From the cell containing the given text, extract its center point as [x, y] coordinate. 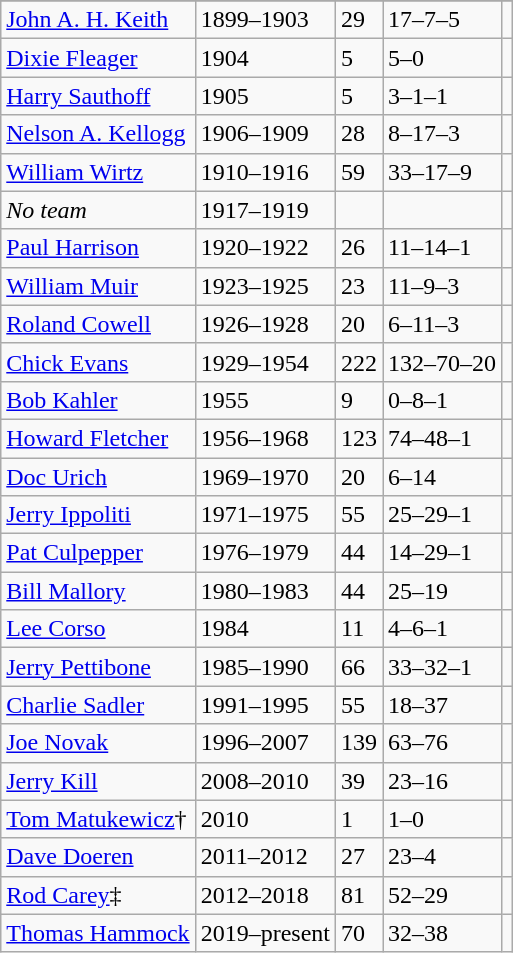
1984 [265, 629]
1906–1909 [265, 134]
66 [358, 667]
2008–2010 [265, 781]
1 [358, 819]
1926–1928 [265, 324]
26 [358, 248]
Roland Cowell [98, 324]
1899–1903 [265, 20]
23–4 [442, 857]
222 [358, 362]
1969–1970 [265, 477]
29 [358, 20]
Joe Novak [98, 743]
8–17–3 [442, 134]
1955 [265, 400]
Howard Fletcher [98, 438]
17–7–5 [442, 20]
5–0 [442, 58]
2011–2012 [265, 857]
Rod Carey‡ [98, 895]
Thomas Hammock [98, 933]
28 [358, 134]
63–76 [442, 743]
1929–1954 [265, 362]
1985–1990 [265, 667]
25–29–1 [442, 515]
Pat Culpepper [98, 553]
81 [358, 895]
1956–1968 [265, 438]
Jerry Pettibone [98, 667]
Jerry Kill [98, 781]
33–17–9 [442, 172]
1996–2007 [265, 743]
11–14–1 [442, 248]
139 [358, 743]
1917–1919 [265, 210]
William Muir [98, 286]
23 [358, 286]
27 [358, 857]
Doc Urich [98, 477]
Chick Evans [98, 362]
1910–1916 [265, 172]
Dixie Fleager [98, 58]
John A. H. Keith [98, 20]
33–32–1 [442, 667]
1980–1983 [265, 591]
Jerry Ippoliti [98, 515]
2019–present [265, 933]
Paul Harrison [98, 248]
1920–1922 [265, 248]
4–6–1 [442, 629]
32–38 [442, 933]
Nelson A. Kellogg [98, 134]
1976–1979 [265, 553]
39 [358, 781]
William Wirtz [98, 172]
14–29–1 [442, 553]
2010 [265, 819]
25–19 [442, 591]
Tom Matukewicz† [98, 819]
74–48–1 [442, 438]
18–37 [442, 705]
Dave Doeren [98, 857]
Bill Mallory [98, 591]
11–9–3 [442, 286]
59 [358, 172]
70 [358, 933]
11 [358, 629]
2012–2018 [265, 895]
1971–1975 [265, 515]
Harry Sauthoff [98, 96]
132–70–20 [442, 362]
1–0 [442, 819]
1905 [265, 96]
Charlie Sadler [98, 705]
6–14 [442, 477]
3–1–1 [442, 96]
Bob Kahler [98, 400]
52–29 [442, 895]
123 [358, 438]
1923–1925 [265, 286]
9 [358, 400]
Lee Corso [98, 629]
No team [98, 210]
1904 [265, 58]
0–8–1 [442, 400]
6–11–3 [442, 324]
23–16 [442, 781]
1991–1995 [265, 705]
